Scan for the cell matching the given text and deliver its (x, y) coordinate at center. 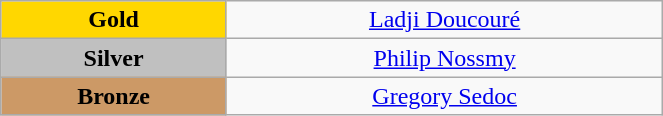
Gregory Sedoc (444, 96)
Bronze (114, 96)
Ladji Doucouré (444, 20)
Silver (114, 58)
Philip Nossmy (444, 58)
Gold (114, 20)
